Pinpoint the cell where the given text exists, returning its (x, y) midpoint coordinate. 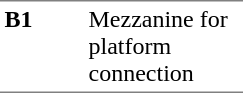
B1 (42, 46)
Mezzanine for platform connection (164, 46)
